Capture the cell that displays the provided text and extract its (x, y) central coordinate. 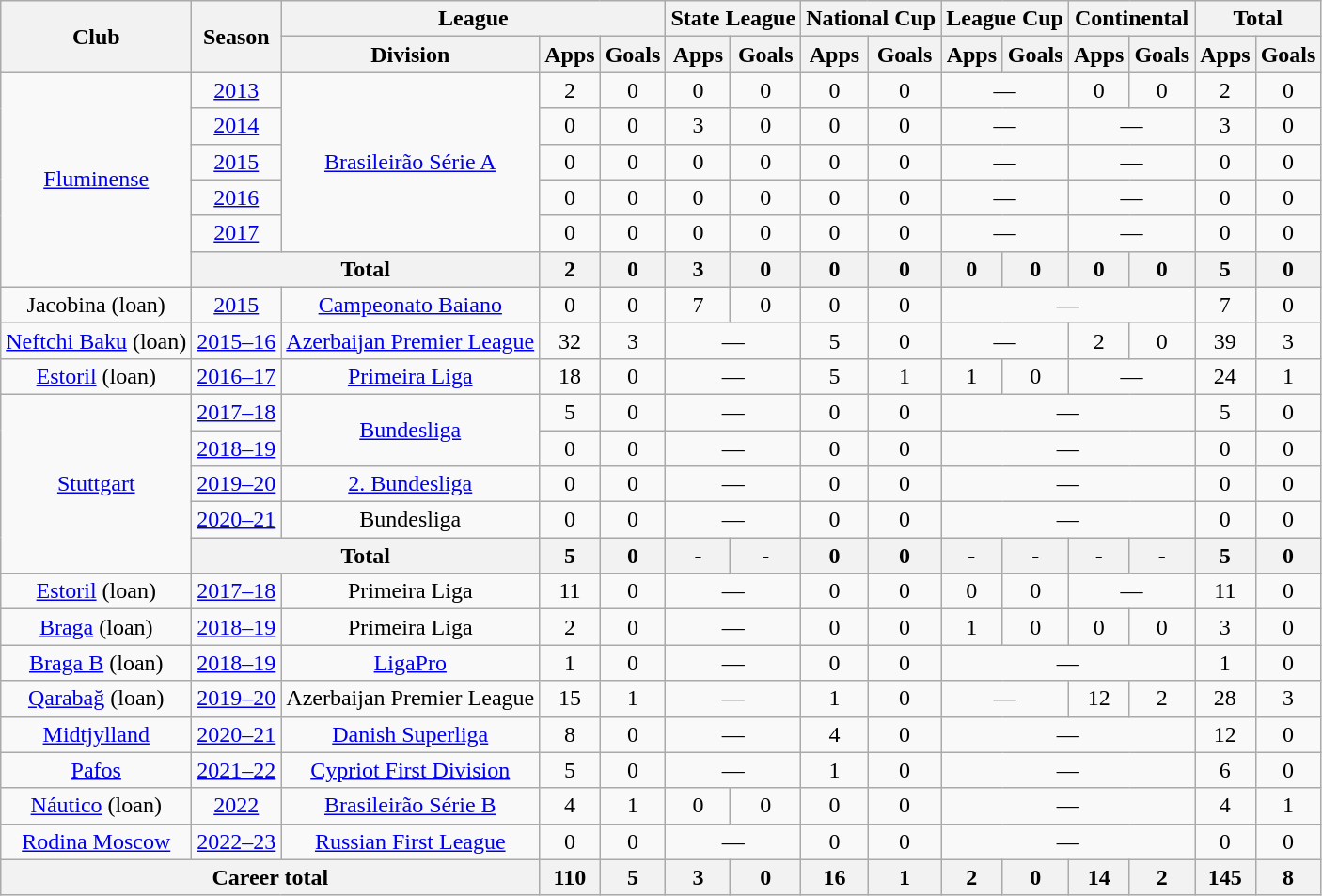
Cypriot First Division (410, 770)
State League (733, 19)
League Cup (1005, 19)
Campeonato Baiano (410, 305)
National Cup (871, 19)
16 (835, 877)
Náutico (loan) (96, 806)
Stuttgart (96, 483)
145 (1225, 877)
2014 (237, 126)
Club (96, 37)
Russian First League (410, 841)
32 (570, 340)
League (474, 19)
110 (570, 877)
Career total (271, 877)
2022–23 (237, 841)
Rodina Moscow (96, 841)
2. Bundesliga (410, 484)
2016 (237, 197)
2022 (237, 806)
Danish Superliga (410, 734)
Continental (1131, 19)
Fluminense (96, 180)
6 (1225, 770)
Jacobina (loan) (96, 305)
Pafos (96, 770)
Brasileirão Série B (410, 806)
Midtjylland (96, 734)
Season (237, 37)
Qarabağ (loan) (96, 699)
15 (570, 699)
Braga (loan) (96, 627)
Division (410, 55)
Neftchi Baku (loan) (96, 340)
2021–22 (237, 770)
24 (1225, 376)
14 (1098, 877)
18 (570, 376)
2015–16 (237, 340)
LigaPro (410, 663)
Braga B (loan) (96, 663)
2016–17 (237, 376)
2017 (237, 233)
39 (1225, 340)
28 (1225, 699)
Brasileirão Série A (410, 162)
2013 (237, 90)
